Return (x, y) of the center of cell containing provided text 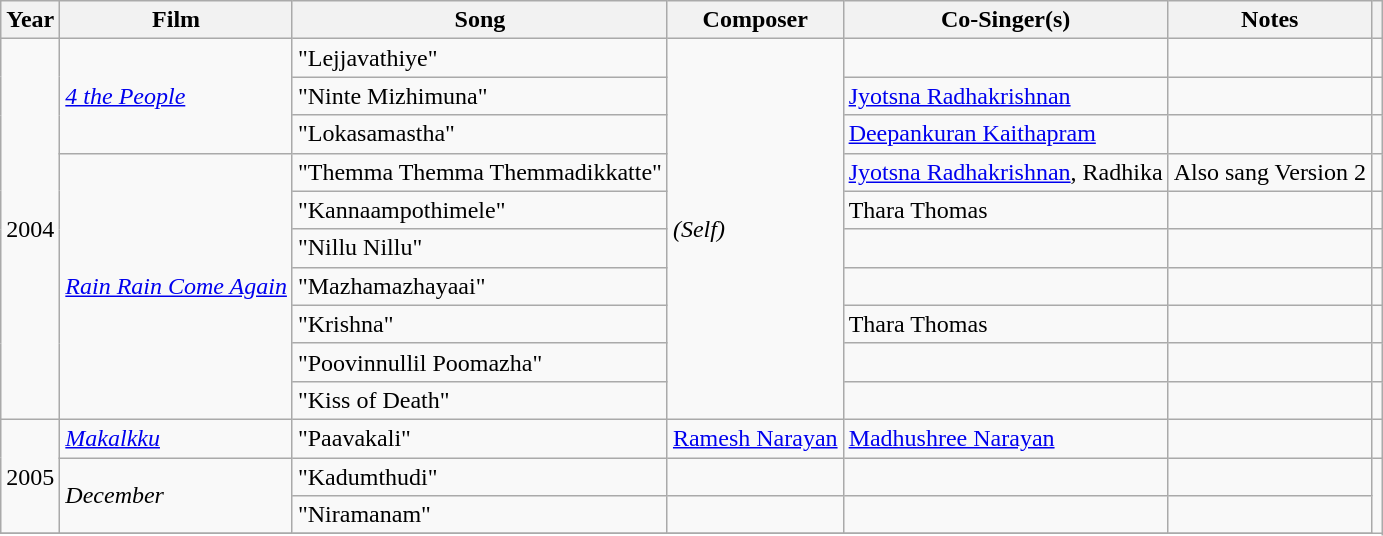
"Kannaampothimele" (480, 210)
2005 (30, 476)
Rain Rain Come Again (176, 286)
4 the People (176, 96)
Deepankuran Kaithapram (1006, 134)
"Krishna" (480, 324)
Film (176, 20)
Composer (755, 20)
"Paavakali" (480, 438)
"Nillu Nillu" (480, 248)
"Niramanam" (480, 515)
2004 (30, 230)
Jyotsna Radhakrishnan, Radhika (1006, 172)
"Poovinnullil Poomazha" (480, 362)
Makalkku (176, 438)
Year (30, 20)
"Kiss of Death" (480, 400)
December (176, 496)
"Mazhamazhayaai" (480, 286)
Jyotsna Radhakrishnan (1006, 96)
Notes (1270, 20)
"Kadumthudi" (480, 477)
Also sang Version 2 (1270, 172)
(Self) (755, 230)
"Lokasamastha" (480, 134)
Song (480, 20)
"Lejjavathiye" (480, 58)
Co-Singer(s) (1006, 20)
"Ninte Mizhimuna" (480, 96)
"Themma Themma Themmadikkatte" (480, 172)
Ramesh Narayan (755, 438)
Madhushree Narayan (1006, 438)
